From the cell containing the given text, extract its center point as [X, Y] coordinate. 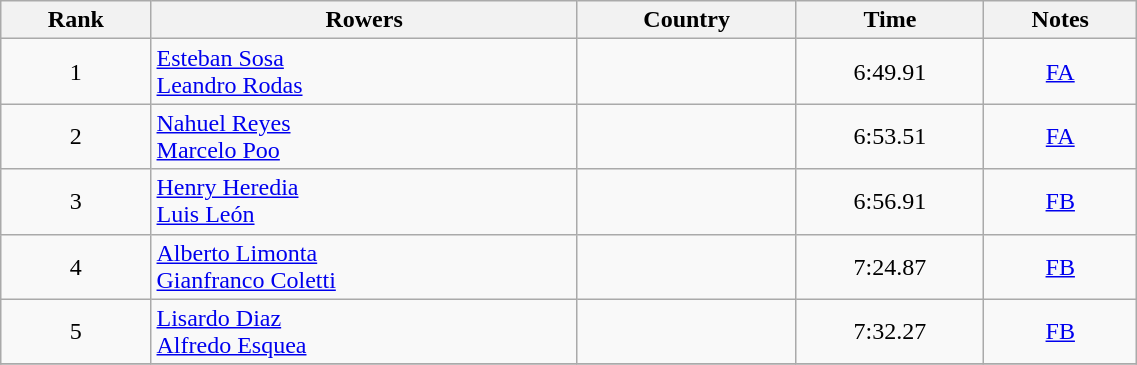
Henry HerediaLuis León [364, 202]
2 [76, 136]
7:24.87 [890, 266]
1 [76, 72]
5 [76, 332]
3 [76, 202]
Notes [1060, 20]
7:32.27 [890, 332]
Time [890, 20]
6:56.91 [890, 202]
Esteban SosaLeandro Rodas [364, 72]
6:49.91 [890, 72]
Rank [76, 20]
Rowers [364, 20]
Nahuel ReyesMarcelo Poo [364, 136]
Lisardo DiazAlfredo Esquea [364, 332]
4 [76, 266]
6:53.51 [890, 136]
Alberto LimontaGianfranco Coletti [364, 266]
Country [686, 20]
